Identify which cell holds the provided text, then report its (X, Y) central coordinate. 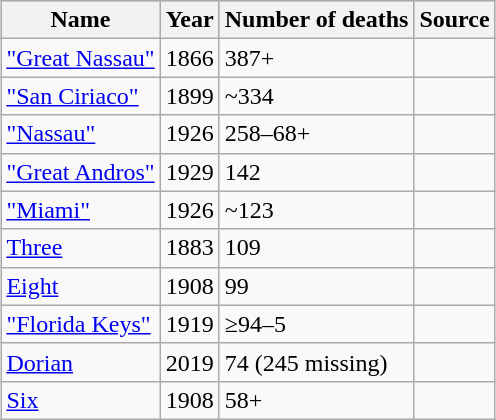
2019 (190, 362)
258–68+ (316, 134)
Source (454, 20)
1899 (190, 96)
1866 (190, 58)
58+ (316, 400)
Dorian (80, 362)
Number of deaths (316, 20)
"San Ciriaco" (80, 96)
387+ (316, 58)
1919 (190, 324)
"Miami" (80, 210)
~123 (316, 210)
Name (80, 20)
"Nassau" (80, 134)
1883 (190, 248)
~334 (316, 96)
1929 (190, 172)
≥94–5 (316, 324)
Eight (80, 286)
Year (190, 20)
74 (245 missing) (316, 362)
99 (316, 286)
Six (80, 400)
"Great Andros" (80, 172)
109 (316, 248)
"Florida Keys" (80, 324)
Three (80, 248)
"Great Nassau" (80, 58)
142 (316, 172)
